Search for the cell housing the specified text and yield its (x, y) center coordinate. 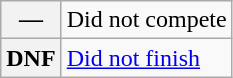
Did not finish (146, 58)
— (31, 20)
Did not compete (146, 20)
DNF (31, 58)
